Extract the [x, y] coordinate from the center of the cell holding the provided text.  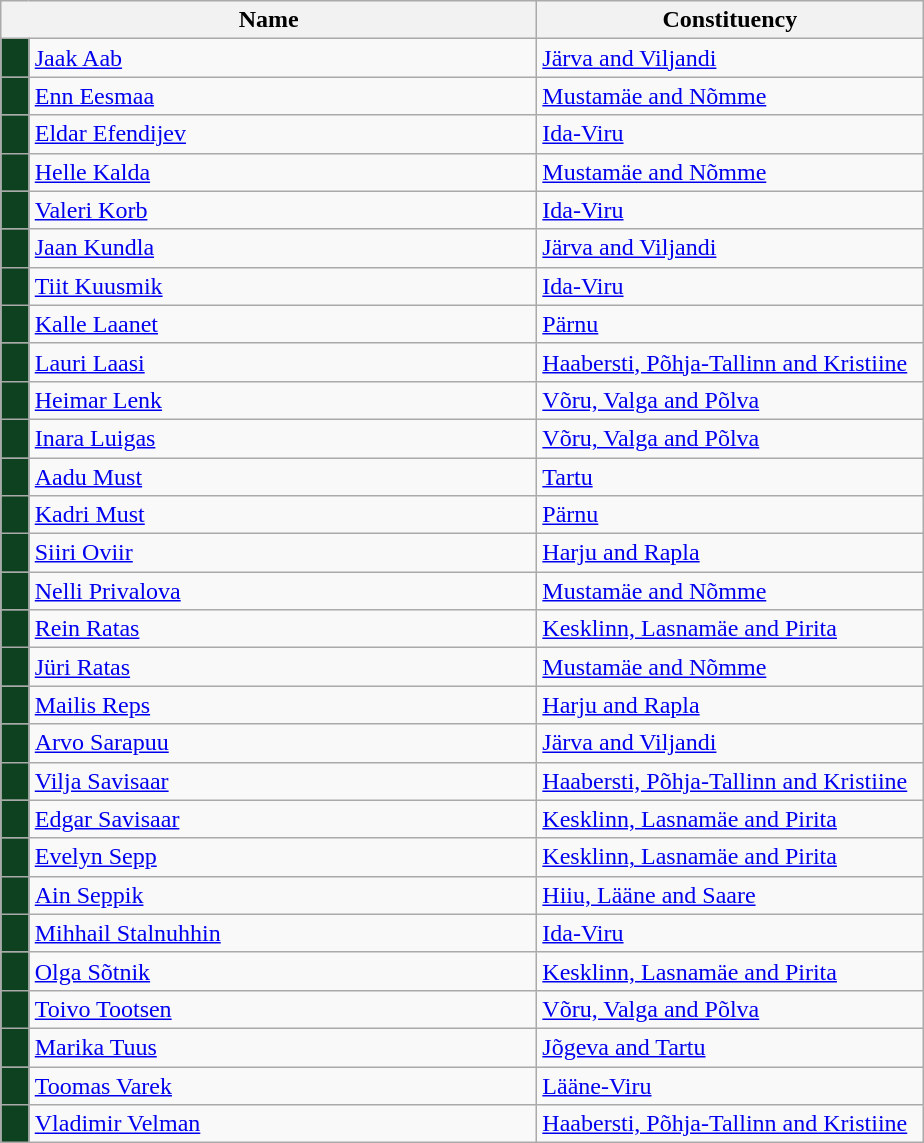
Nelli Privalova [283, 591]
Ain Seppik [283, 895]
Jaak Aab [283, 58]
Toivo Tootsen [283, 1009]
Inara Luigas [283, 438]
Tiit Kuusmik [283, 286]
Name [269, 20]
Aadu Must [283, 477]
Olga Sõtnik [283, 971]
Jaan Kundla [283, 248]
Siiri Oviir [283, 553]
Mihhail Stalnuhhin [283, 933]
Marika Tuus [283, 1047]
Jõgeva and Tartu [730, 1047]
Tartu [730, 477]
Rein Ratas [283, 629]
Valeri Korb [283, 210]
Lauri Laasi [283, 362]
Vilja Savisaar [283, 781]
Kalle Laanet [283, 324]
Toomas Varek [283, 1085]
Lääne-Viru [730, 1085]
Jüri Ratas [283, 667]
Heimar Lenk [283, 400]
Hiiu, Lääne and Saare [730, 895]
Edgar Savisaar [283, 819]
Constituency [730, 20]
Enn Eesmaa [283, 96]
Arvo Sarapuu [283, 743]
Helle Kalda [283, 172]
Eldar Efendijev [283, 134]
Evelyn Sepp [283, 857]
Kadri Must [283, 515]
Vladimir Velman [283, 1124]
Mailis Reps [283, 705]
